Return the (X, Y) coordinate for the center point of the cell that contains the specified text.  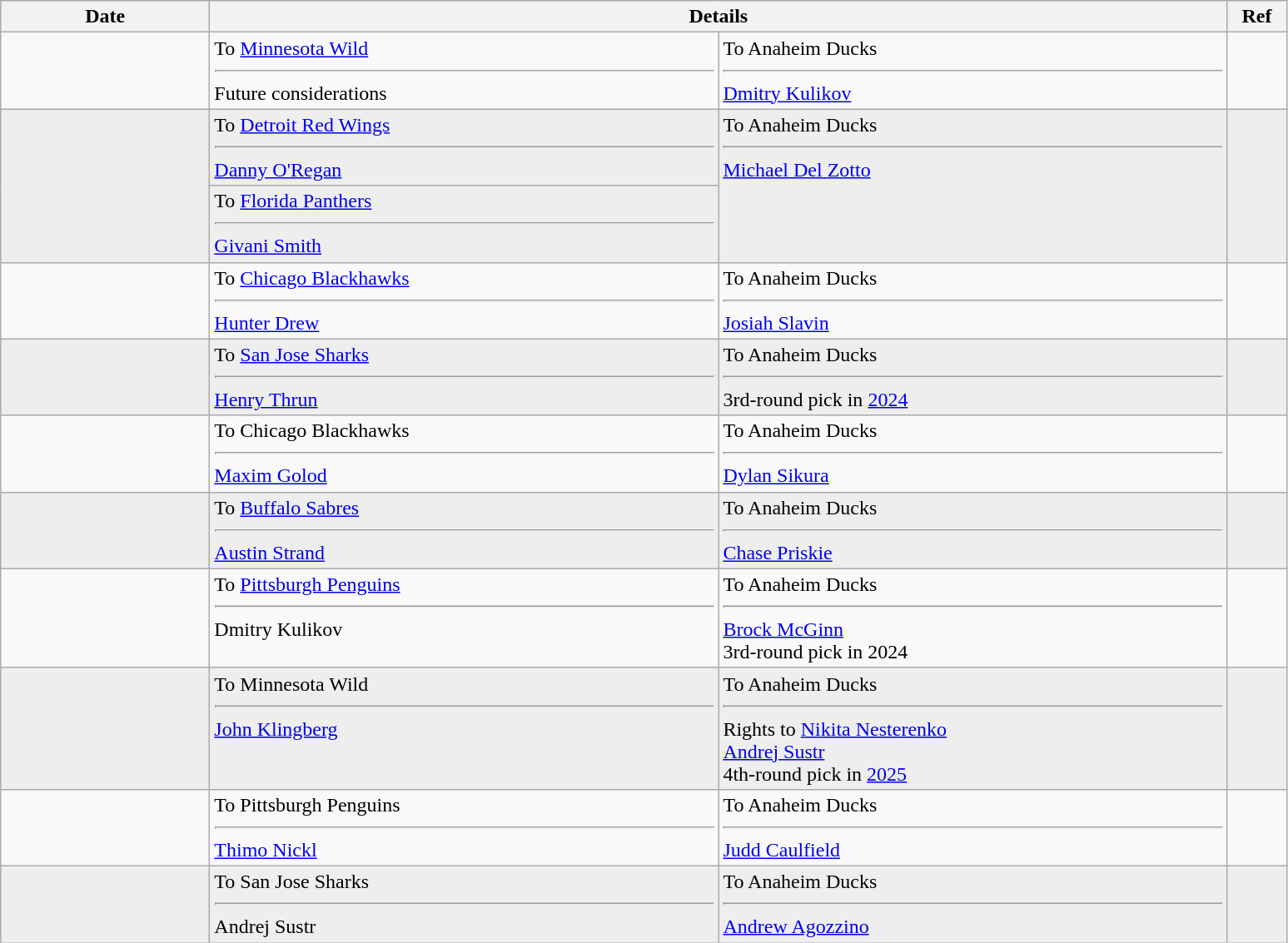
To Pittsburgh PenguinsDmitry Kulikov (465, 618)
To Anaheim DucksDylan Sikura (972, 454)
To Florida PanthersGivani Smith (465, 224)
To Anaheim Ducks3rd-round pick in 2024 (972, 377)
To Buffalo SabresAustin Strand (465, 530)
To San Jose SharksHenry Thrun (465, 377)
To Pittsburgh PenguinsThimo Nickl (465, 827)
To Anaheim DucksDmitry Kulikov (972, 71)
To Anaheim DucksChase Priskie (972, 530)
To Detroit Red WingsDanny O'Regan (465, 147)
To San Jose SharksAndrej Sustr (465, 904)
Date (105, 17)
Ref (1257, 17)
To Anaheim DucksJudd Caulfield (972, 827)
To Anaheim DucksAndrew Agozzino (972, 904)
Details (719, 17)
To Minnesota WildFuture considerations (465, 71)
To Chicago BlackhawksHunter Drew (465, 300)
To Anaheim DucksRights to Nikita NesterenkoAndrej Sustr4th-round pick in 2025 (972, 728)
To Chicago BlackhawksMaxim Golod (465, 454)
To Anaheim DucksMichael Del Zotto (972, 186)
To Anaheim DucksBrock McGinn3rd-round pick in 2024 (972, 618)
To Minnesota WildJohn Klingberg (465, 728)
To Anaheim DucksJosiah Slavin (972, 300)
